Scan for the cell matching the given text and deliver its (X, Y) coordinate at center. 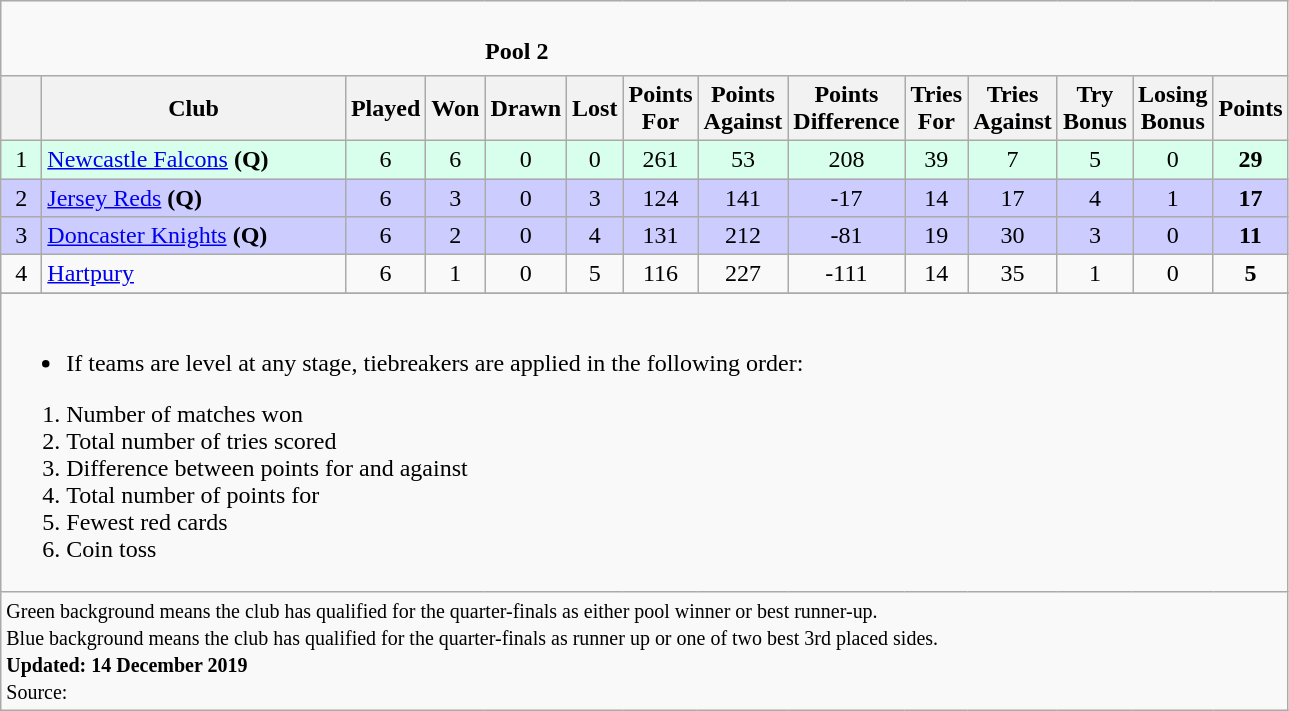
30 (1013, 236)
227 (743, 274)
Tries Against (1013, 108)
39 (936, 159)
29 (1250, 159)
116 (660, 274)
11 (1250, 236)
Club (194, 108)
-81 (846, 236)
Hartpury (194, 274)
Points For (660, 108)
19 (936, 236)
Drawn (526, 108)
Won (456, 108)
Jersey Reds (Q) (194, 197)
208 (846, 159)
53 (743, 159)
Newcastle Falcons (Q) (194, 159)
Played (385, 108)
261 (660, 159)
7 (1013, 159)
212 (743, 236)
131 (660, 236)
-17 (846, 197)
Doncaster Knights (Q) (194, 236)
Points Against (743, 108)
Points (1250, 108)
Try Bonus (1094, 108)
Tries For (936, 108)
Lost (595, 108)
Losing Bonus (1172, 108)
141 (743, 197)
Points Difference (846, 108)
124 (660, 197)
35 (1013, 274)
-111 (846, 274)
